Return (X, Y) of the center of cell containing provided text 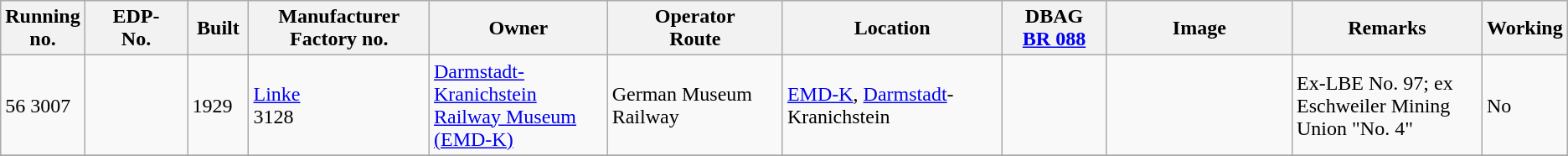
Darmstadt-Kranichstein Railway Museum (EMD-K) (519, 106)
Linke3128 (339, 106)
DBAGBR 088 (1054, 29)
Image (1199, 29)
No (1524, 106)
Location (892, 29)
Ex-LBE No. 97; ex Eschweiler Mining Union "No. 4" (1387, 106)
German Museum Railway (695, 106)
OperatorRoute (695, 29)
EMD-K, Darmstadt-Kranichstein (892, 106)
Working (1524, 29)
Runningno. (43, 29)
Remarks (1387, 29)
56 3007 (43, 106)
EDP-No. (136, 29)
ManufacturerFactory no. (339, 29)
Owner (519, 29)
1929 (218, 106)
Built (218, 29)
